Return the [X, Y] coordinate for the center point of the cell that contains the specified text.  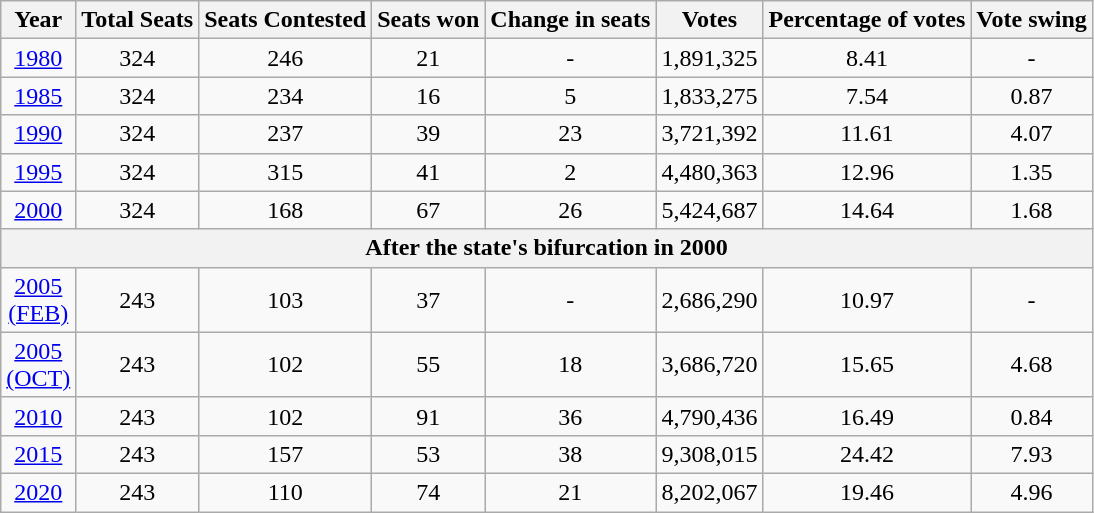
3,686,720 [710, 364]
41 [428, 172]
74 [428, 492]
1.35 [1032, 172]
0.84 [1032, 416]
Votes [710, 20]
36 [570, 416]
9,308,015 [710, 454]
Vote swing [1032, 20]
103 [286, 300]
23 [570, 134]
1,891,325 [710, 58]
Percentage of votes [867, 20]
2015 [38, 454]
16 [428, 96]
16.49 [867, 416]
110 [286, 492]
19.46 [867, 492]
2000 [38, 210]
Seats Contested [286, 20]
1990 [38, 134]
38 [570, 454]
10.97 [867, 300]
2,686,290 [710, 300]
14.64 [867, 210]
8.41 [867, 58]
7.54 [867, 96]
4,790,436 [710, 416]
Seats won [428, 20]
3,721,392 [710, 134]
2 [570, 172]
1995 [38, 172]
2005(OCT) [38, 364]
37 [428, 300]
24.42 [867, 454]
1,833,275 [710, 96]
157 [286, 454]
Change in seats [570, 20]
1.68 [1032, 210]
237 [286, 134]
15.65 [867, 364]
After the state's bifurcation in 2000 [547, 248]
2005(FEB) [38, 300]
4.68 [1032, 364]
Total Seats [138, 20]
234 [286, 96]
2020 [38, 492]
4,480,363 [710, 172]
246 [286, 58]
5,424,687 [710, 210]
67 [428, 210]
315 [286, 172]
7.93 [1032, 454]
5 [570, 96]
12.96 [867, 172]
55 [428, 364]
91 [428, 416]
18 [570, 364]
1980 [38, 58]
2010 [38, 416]
1985 [38, 96]
39 [428, 134]
4.96 [1032, 492]
Year [38, 20]
11.61 [867, 134]
4.07 [1032, 134]
53 [428, 454]
26 [570, 210]
0.87 [1032, 96]
8,202,067 [710, 492]
168 [286, 210]
